Extract the [x, y] coordinate from the center of the cell holding the provided text.  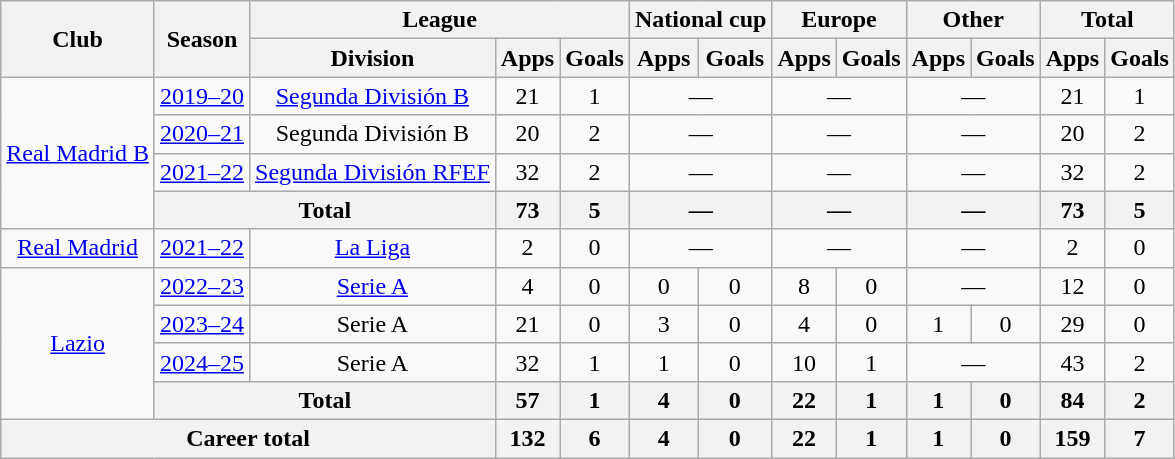
6 [595, 438]
Europe [839, 20]
Segunda División RFEF [373, 172]
12 [1072, 286]
2020–21 [202, 134]
2022–23 [202, 286]
Lazio [78, 343]
3 [663, 324]
Real Madrid B [78, 153]
Division [373, 58]
10 [804, 362]
Season [202, 39]
League [440, 20]
2023–24 [202, 324]
Real Madrid [78, 248]
Career total [248, 438]
7 [1140, 438]
2024–25 [202, 362]
Other [973, 20]
2019–20 [202, 96]
8 [804, 286]
La Liga [373, 248]
84 [1072, 400]
Club [78, 39]
National cup [700, 20]
57 [527, 400]
159 [1072, 438]
43 [1072, 362]
132 [527, 438]
29 [1072, 324]
